Find where the given text appears and provide that cell's center as [x, y] coordinate. 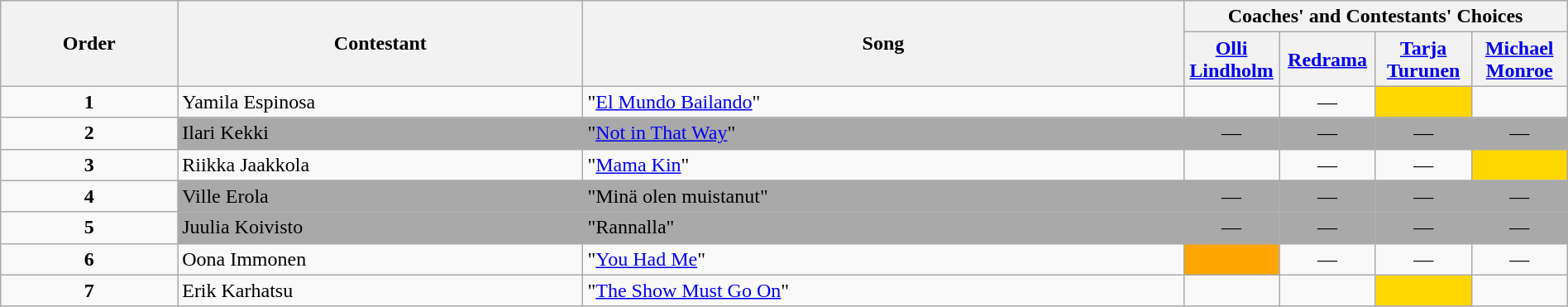
Redrama [1327, 60]
3 [89, 165]
Erik Karhatsu [380, 290]
Ville Erola [380, 196]
"El Mundo Bailando" [883, 102]
2 [89, 133]
Tarja Turunen [1423, 60]
"The Show Must Go On" [883, 290]
"Rannalla" [883, 228]
1 [89, 102]
Juulia Koivisto [380, 228]
7 [89, 290]
"Mama Kin" [883, 165]
Olli Lindholm [1231, 60]
Riikka Jaakkola [380, 165]
Oona Immonen [380, 259]
"You Had Me" [883, 259]
"Not in That Way" [883, 133]
Song [883, 43]
Contestant [380, 43]
Coaches' and Contestants' Choices [1375, 17]
Ilari Kekki [380, 133]
Michael Monroe [1519, 60]
4 [89, 196]
5 [89, 228]
Order [89, 43]
6 [89, 259]
"Minä olen muistanut" [883, 196]
Yamila Espinosa [380, 102]
